Identify which cell holds the provided text, then report its (x, y) central coordinate. 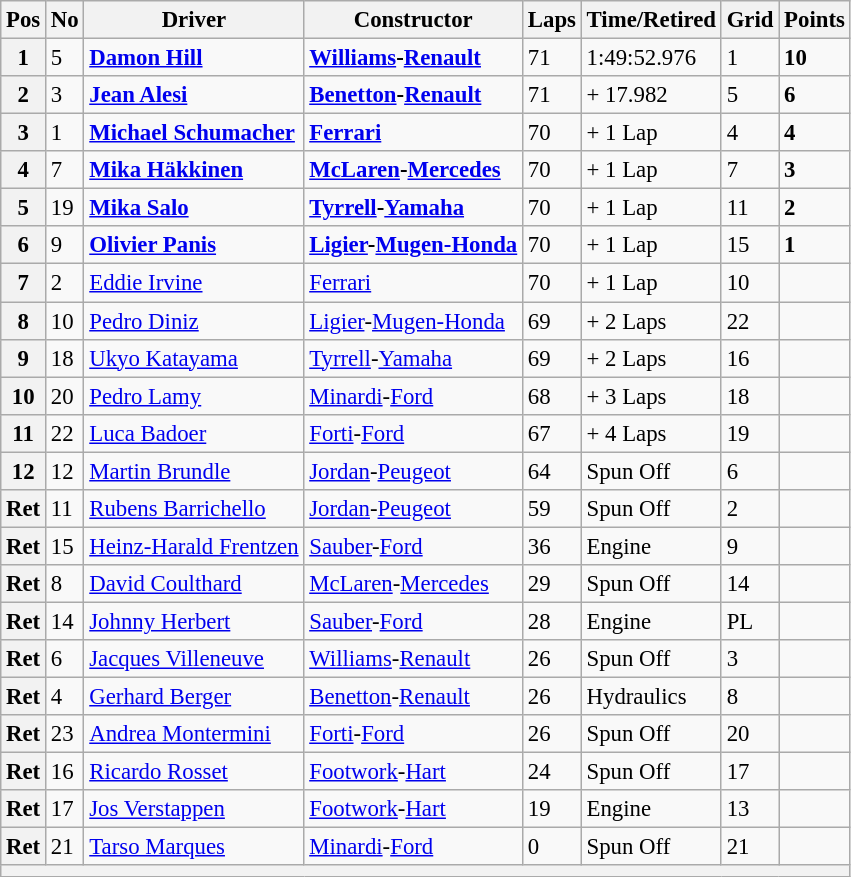
Damon Hill (194, 58)
68 (552, 396)
Ukyo Katayama (194, 358)
Olivier Panis (194, 245)
Constructor (414, 20)
0 (552, 847)
PL (750, 621)
+ 4 Laps (651, 433)
Pedro Diniz (194, 321)
+ 3 Laps (651, 396)
Grid (750, 20)
Jean Alesi (194, 95)
24 (552, 772)
36 (552, 546)
23 (65, 734)
Driver (194, 20)
Laps (552, 20)
Jacques Villeneuve (194, 659)
Mika Salo (194, 208)
Eddie Irvine (194, 283)
59 (552, 509)
Tarso Marques (194, 847)
Martin Brundle (194, 471)
64 (552, 471)
13 (750, 809)
29 (552, 584)
Andrea Montermini (194, 734)
67 (552, 433)
Luca Badoer (194, 433)
Jos Verstappen (194, 809)
Ricardo Rosset (194, 772)
Heinz-Harald Frentzen (194, 546)
Points (814, 20)
Michael Schumacher (194, 133)
1:49:52.976 (651, 58)
No (65, 20)
+ 17.982 (651, 95)
Pedro Lamy (194, 396)
Time/Retired (651, 20)
David Coulthard (194, 584)
Gerhard Berger (194, 697)
Mika Häkkinen (194, 170)
Rubens Barrichello (194, 509)
Hydraulics (651, 697)
Pos (24, 20)
Johnny Herbert (194, 621)
28 (552, 621)
